Detect which cell encompasses the target text, then output its (X, Y) center coordinate. 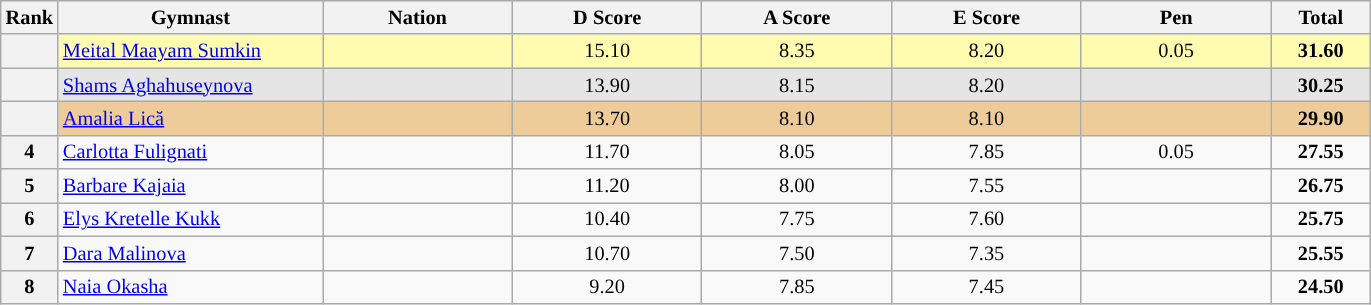
11.20 (607, 186)
25.75 (1321, 219)
9.20 (607, 287)
5 (30, 186)
7.55 (987, 186)
26.75 (1321, 186)
8.05 (797, 152)
27.55 (1321, 152)
7.75 (797, 219)
11.70 (607, 152)
7.45 (987, 287)
7.35 (987, 253)
24.50 (1321, 287)
Pen (1176, 17)
E Score (987, 17)
29.90 (1321, 118)
Elys Kretelle Kukk (190, 219)
Meital Maayam Sumkin (190, 51)
10.70 (607, 253)
Dara Malinova (190, 253)
Carlotta Fulignati (190, 152)
31.60 (1321, 51)
10.40 (607, 219)
Amalia Lică (190, 118)
7.60 (987, 219)
8.15 (797, 85)
Nation (418, 17)
D Score (607, 17)
8.00 (797, 186)
Gymnast (190, 17)
Barbare Kajaia (190, 186)
4 (30, 152)
15.10 (607, 51)
25.55 (1321, 253)
7.50 (797, 253)
Total (1321, 17)
A Score (797, 17)
6 (30, 219)
8.35 (797, 51)
13.90 (607, 85)
Naia Okasha (190, 287)
7 (30, 253)
Shams Aghahuseynova (190, 85)
30.25 (1321, 85)
Rank (30, 17)
13.70 (607, 118)
8 (30, 287)
